Search for the cell housing the specified text and yield its (x, y) center coordinate. 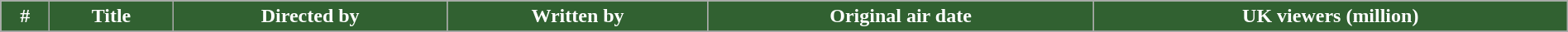
Directed by (310, 16)
Written by (577, 16)
Title (112, 16)
Original air date (901, 16)
# (25, 16)
UK viewers (million) (1330, 16)
